Locate the cell with the specified text and output its [x, y] center coordinate. 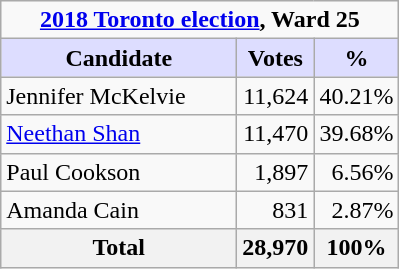
40.21% [356, 96]
% [356, 58]
2018 Toronto election, Ward 25 [200, 20]
1,897 [276, 172]
100% [356, 248]
Total [119, 248]
6.56% [356, 172]
Paul Cookson [119, 172]
Neethan Shan [119, 134]
28,970 [276, 248]
Jennifer McKelvie [119, 96]
11,470 [276, 134]
Candidate [119, 58]
39.68% [356, 134]
Amanda Cain [119, 210]
11,624 [276, 96]
831 [276, 210]
Votes [276, 58]
2.87% [356, 210]
